Capture the cell that displays the provided text and extract its [x, y] central coordinate. 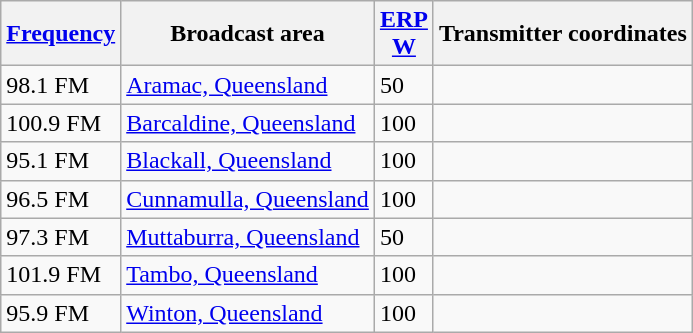
Barcaldine, Queensland [248, 123]
Muttaburra, Queensland [248, 237]
95.1 FM [61, 161]
97.3 FM [61, 237]
Winton, Queensland [248, 313]
Broadcast area [248, 34]
Cunnamulla, Queensland [248, 199]
100.9 FM [61, 123]
Transmitter coordinates [562, 34]
Aramac, Queensland [248, 85]
101.9 FM [61, 275]
Tambo, Queensland [248, 275]
Blackall, Queensland [248, 161]
ERPW [404, 34]
96.5 FM [61, 199]
Frequency [61, 34]
95.9 FM [61, 313]
98.1 FM [61, 85]
